Determine the [x, y] coordinate at the center of the cell enclosing the given text.  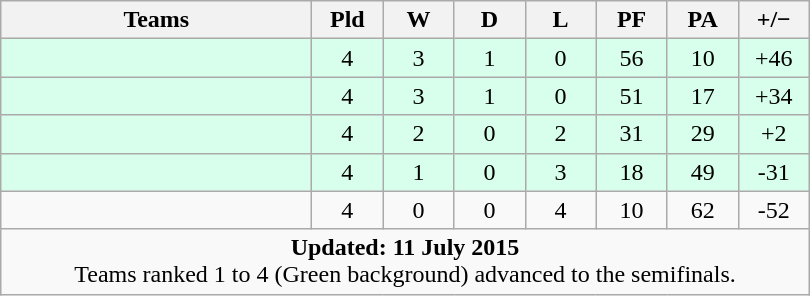
+/− [774, 20]
18 [632, 172]
PF [632, 20]
49 [702, 172]
+34 [774, 96]
-31 [774, 172]
51 [632, 96]
Updated: 11 July 2015 Teams ranked 1 to 4 (Green background) advanced to the semifinals. [405, 262]
31 [632, 134]
L [560, 20]
-52 [774, 210]
W [418, 20]
17 [702, 96]
Teams [156, 20]
D [490, 20]
PA [702, 20]
56 [632, 58]
29 [702, 134]
+2 [774, 134]
62 [702, 210]
+46 [774, 58]
Pld [348, 20]
